Find where the given text appears and provide that cell's center as (x, y) coordinate. 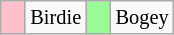
Bogey (142, 17)
Birdie (56, 17)
